Scan for the cell matching the given text and deliver its [x, y] coordinate at center. 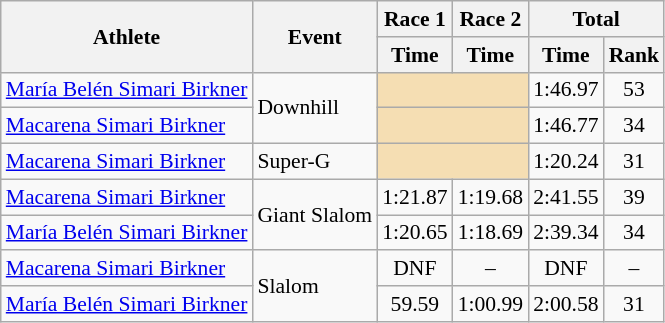
Athlete [127, 36]
Total [596, 19]
Downhill [314, 108]
1:19.68 [490, 197]
2:00.58 [566, 304]
Slalom [314, 286]
Rank [634, 55]
1:21.87 [414, 197]
53 [634, 90]
2:39.34 [566, 233]
Race 1 [414, 19]
1:18.69 [490, 233]
59.59 [414, 304]
Event [314, 36]
1:20.24 [566, 162]
1:46.77 [566, 126]
1:00.99 [490, 304]
2:41.55 [566, 197]
Super-G [314, 162]
39 [634, 197]
Race 2 [490, 19]
Giant Slalom [314, 214]
1:46.97 [566, 90]
1:20.65 [414, 233]
